Detect which cell encompasses the target text, then output its (X, Y) center coordinate. 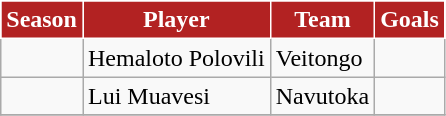
Team (322, 20)
Lui Muavesi (176, 96)
Navutoka (322, 96)
Goals (410, 20)
Veitongo (322, 58)
Hemaloto Polovili (176, 58)
Season (42, 20)
Player (176, 20)
